Determine the [x, y] coordinate at the center of the cell enclosing the given text.  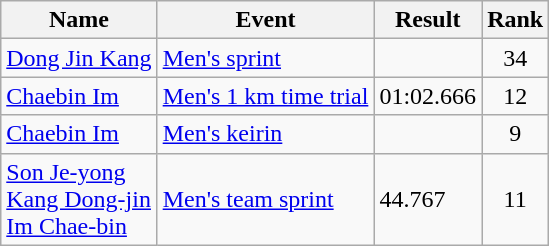
Son Je-yongKang Dong-jinIm Chae-bin [79, 199]
Dong Jin Kang [79, 58]
34 [516, 58]
Men's team sprint [266, 199]
12 [516, 96]
Men's keirin [266, 134]
44.767 [428, 199]
Result [428, 20]
Men's 1 km time trial [266, 96]
9 [516, 134]
01:02.666 [428, 96]
Men's sprint [266, 58]
11 [516, 199]
Name [79, 20]
Rank [516, 20]
Event [266, 20]
